From the cell containing the given text, extract its center point as (x, y) coordinate. 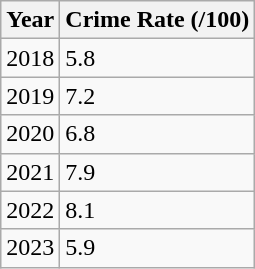
Crime Rate (/100) (158, 20)
2019 (30, 96)
5.8 (158, 58)
Year (30, 20)
2020 (30, 134)
7.2 (158, 96)
5.9 (158, 248)
8.1 (158, 210)
2018 (30, 58)
2023 (30, 248)
2021 (30, 172)
6.8 (158, 134)
2022 (30, 210)
7.9 (158, 172)
